Pinpoint the cell where the given text exists, returning its (X, Y) midpoint coordinate. 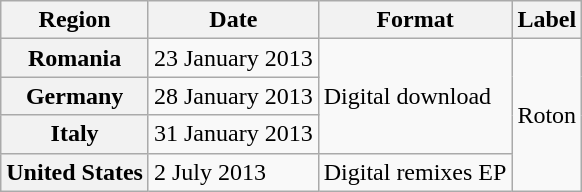
Date (233, 20)
Italy (75, 134)
2 July 2013 (233, 172)
Digital download (415, 96)
Format (415, 20)
Region (75, 20)
Romania (75, 58)
Label (547, 20)
Germany (75, 96)
31 January 2013 (233, 134)
Roton (547, 115)
28 January 2013 (233, 96)
United States (75, 172)
Digital remixes EP (415, 172)
23 January 2013 (233, 58)
